Find where the given text appears and provide that cell's center as [x, y] coordinate. 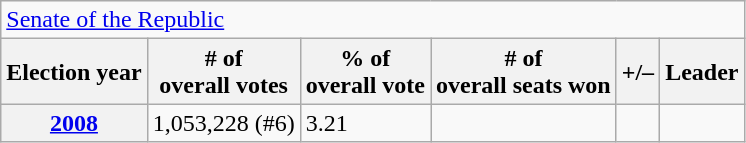
3.21 [365, 123]
Senate of the Republic [372, 20]
# ofoverall seats won [524, 72]
Leader [702, 72]
2008 [74, 123]
Election year [74, 72]
+/– [638, 72]
1,053,228 (#6) [224, 123]
% ofoverall vote [365, 72]
# ofoverall votes [224, 72]
